Return [X, Y] of the center of cell containing provided text 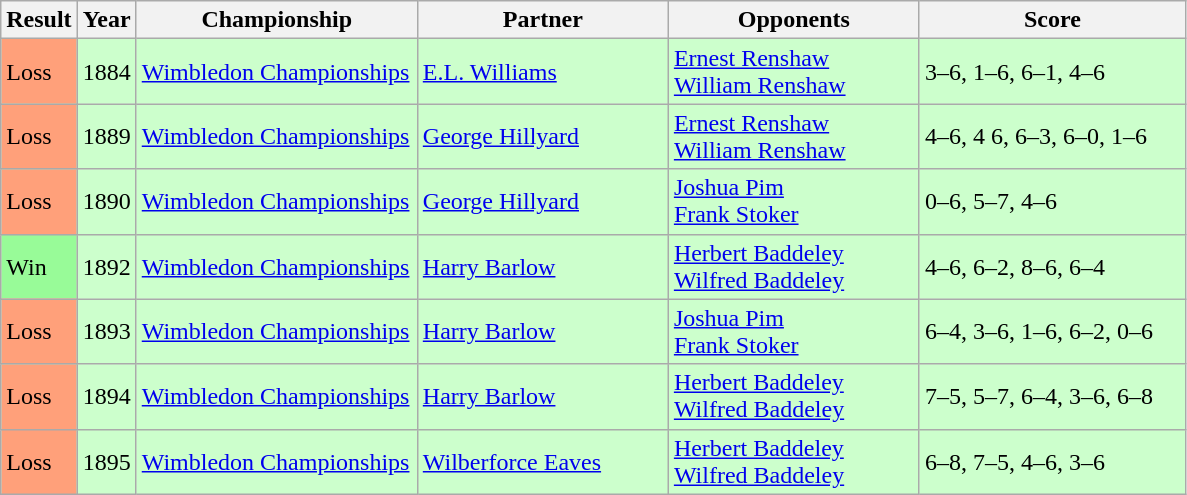
6–8, 7–5, 4–6, 3–6 [1052, 462]
6–4, 3–6, 1–6, 6–2, 0–6 [1052, 332]
4–6, 4 6, 6–3, 6–0, 1–6 [1052, 136]
Partner [542, 20]
Championship [276, 20]
Wilberforce Eaves [542, 462]
Opponents [794, 20]
1893 [106, 332]
1889 [106, 136]
3–6, 1–6, 6–1, 4–6 [1052, 72]
1892 [106, 266]
1895 [106, 462]
Score [1052, 20]
0–6, 5–7, 4–6 [1052, 202]
Year [106, 20]
4–6, 6–2, 8–6, 6–4 [1052, 266]
Result [39, 20]
1890 [106, 202]
1884 [106, 72]
1894 [106, 396]
7–5, 5–7, 6–4, 3–6, 6–8 [1052, 396]
Win [39, 266]
E.L. Williams [542, 72]
